Extract the [X, Y] coordinate from the center of the cell holding the provided text.  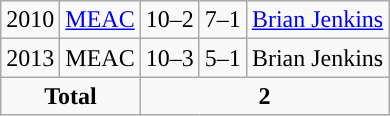
Total [70, 96]
10–3 [170, 58]
5–1 [222, 58]
10–2 [170, 20]
2010 [30, 20]
2013 [30, 58]
7–1 [222, 20]
2 [264, 96]
